Return the (x, y) coordinate for the center point of the cell that contains the specified text.  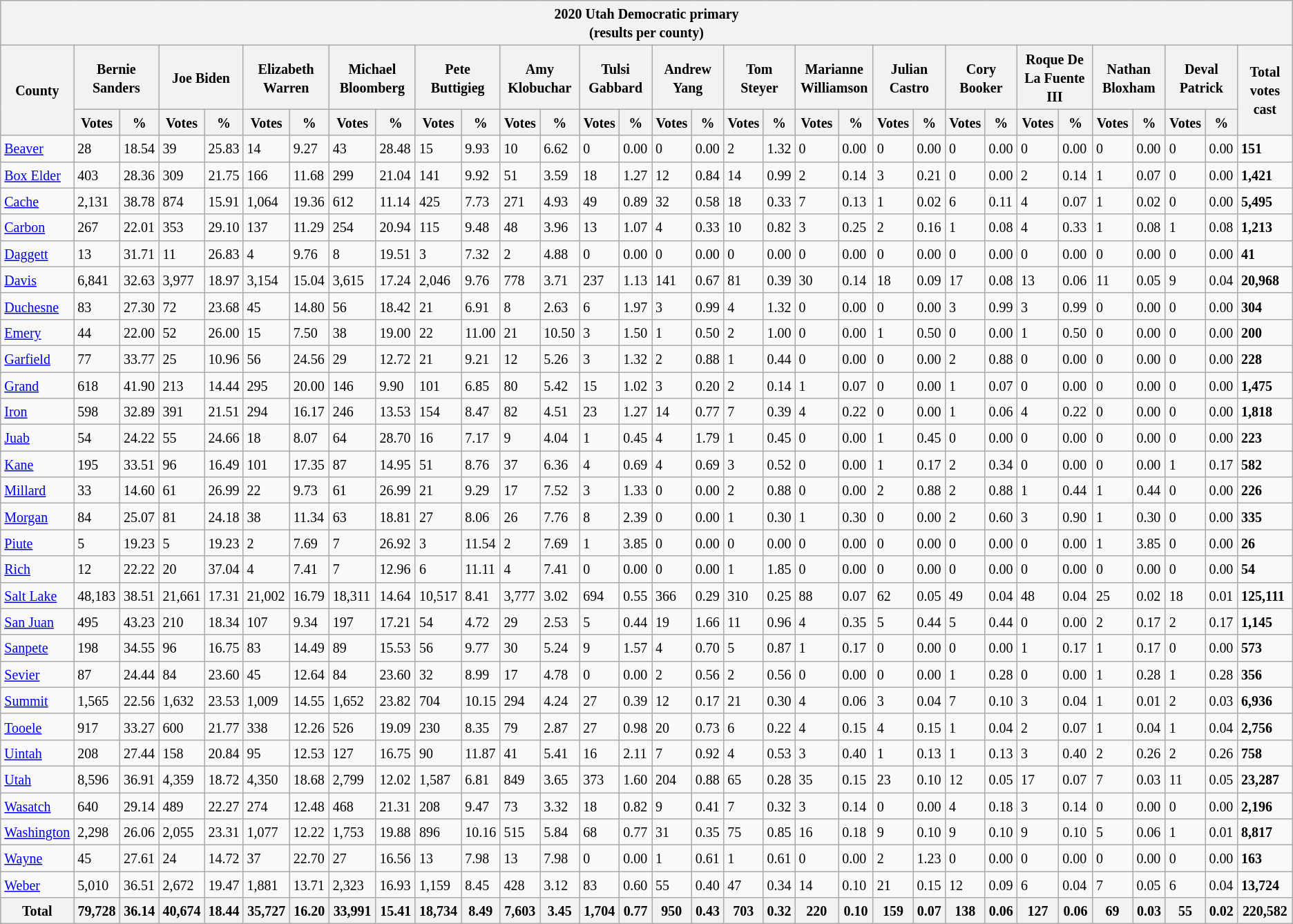
373 (600, 779)
Pete Buttigieg (457, 77)
Michael Bloomberg (372, 77)
299 (352, 175)
Iron (37, 412)
16.49 (224, 464)
15.53 (395, 648)
295 (267, 385)
3.96 (559, 227)
526 (352, 726)
Cory Booker (981, 77)
4.93 (559, 201)
8.35 (481, 726)
3.65 (559, 779)
0.16 (930, 227)
7.32 (481, 253)
37.04 (224, 569)
Utah (37, 779)
338 (267, 726)
25.83 (224, 148)
274 (267, 806)
0.53 (779, 753)
2.87 (559, 726)
4.72 (481, 622)
197 (352, 622)
35,727 (267, 911)
Marianne Williamson (834, 77)
18,311 (352, 595)
8.45 (481, 885)
9.90 (395, 385)
9.47 (481, 806)
0.85 (779, 832)
0.20 (707, 385)
36.91 (140, 779)
Grand (37, 385)
10.16 (481, 832)
Kane (37, 464)
Piute (37, 543)
1,587 (438, 779)
195 (97, 464)
22.01 (140, 227)
19.00 (395, 332)
5.42 (559, 385)
1,159 (438, 885)
1,881 (267, 885)
18.34 (224, 622)
14.80 (309, 306)
Uintah (37, 753)
24.56 (309, 358)
28 (97, 148)
223 (1265, 438)
27.30 (140, 306)
3.02 (559, 595)
Davis (37, 280)
4.88 (559, 253)
Juab (37, 438)
21.51 (224, 412)
14.64 (395, 595)
254 (352, 227)
11.54 (481, 543)
1.07 (635, 227)
3,977 (182, 280)
4,350 (267, 779)
1.57 (635, 648)
3.71 (559, 280)
19.51 (395, 253)
1,064 (267, 201)
0.21 (930, 175)
Emery (37, 332)
0.43 (707, 911)
8,817 (1265, 832)
115 (438, 227)
428 (520, 885)
18.81 (395, 517)
640 (97, 806)
20.00 (309, 385)
200 (1265, 332)
17.24 (395, 280)
391 (182, 412)
25.07 (140, 517)
9.92 (481, 175)
69 (1112, 911)
Morgan (37, 517)
8.07 (309, 438)
68 (600, 832)
11.68 (309, 175)
Wayne (37, 858)
310 (743, 595)
1.97 (635, 306)
7.76 (559, 517)
Sanpete (37, 648)
73 (520, 806)
2,323 (352, 885)
19.88 (395, 832)
16.56 (395, 858)
18.54 (140, 148)
29.10 (224, 227)
2,799 (352, 779)
33.77 (140, 358)
17.35 (309, 464)
0.96 (779, 622)
31.71 (140, 253)
159 (893, 911)
12.22 (309, 832)
16.17 (309, 412)
600 (182, 726)
2.63 (559, 306)
9.73 (309, 490)
33,991 (352, 911)
304 (1265, 306)
353 (182, 227)
6.81 (481, 779)
26.92 (395, 543)
163 (1265, 858)
22.00 (140, 332)
24.66 (224, 438)
896 (438, 832)
0.84 (707, 175)
6,841 (97, 280)
356 (1265, 674)
22.22 (140, 569)
335 (1265, 517)
3.45 (559, 911)
9.93 (481, 148)
36.51 (140, 885)
166 (267, 175)
4.04 (559, 438)
9.21 (481, 358)
14.72 (224, 858)
0.41 (707, 806)
2.53 (559, 622)
213 (182, 385)
489 (182, 806)
204 (672, 779)
63 (352, 517)
2.11 (635, 753)
24.22 (140, 438)
4,359 (182, 779)
107 (267, 622)
80 (520, 385)
Julian Castro (909, 77)
703 (743, 911)
19.09 (395, 726)
32.63 (140, 280)
0.92 (707, 753)
758 (1265, 753)
Tulsi Gabbard (616, 77)
1.02 (635, 385)
33 (97, 490)
0.87 (779, 648)
8.47 (481, 412)
0.55 (635, 595)
8.99 (481, 674)
1.33 (635, 490)
48,183 (97, 595)
23.82 (395, 700)
15.04 (309, 280)
5.26 (559, 358)
1,565 (97, 700)
5.24 (559, 648)
0.70 (707, 648)
65 (743, 779)
89 (352, 648)
11.29 (309, 227)
82 (520, 412)
14.60 (140, 490)
36.14 (140, 911)
1,818 (1265, 412)
11.00 (481, 332)
6.62 (559, 148)
198 (97, 648)
3,154 (267, 280)
28.36 (140, 175)
43 (352, 148)
72 (182, 306)
1,009 (267, 700)
26.00 (224, 332)
3,615 (352, 280)
3,777 (520, 595)
18.42 (395, 306)
23.31 (224, 832)
7,603 (520, 911)
4.78 (559, 674)
778 (520, 280)
88 (816, 595)
271 (520, 201)
1.66 (707, 622)
309 (182, 175)
366 (672, 595)
0.73 (707, 726)
874 (182, 201)
Rich (37, 569)
77 (97, 358)
31 (672, 832)
11.14 (395, 201)
17.31 (224, 595)
Elizabeth Warren (286, 77)
0.89 (635, 201)
79,728 (97, 911)
158 (182, 753)
267 (97, 227)
Salt Lake (37, 595)
33.27 (140, 726)
Garfield (37, 358)
21,661 (182, 595)
146 (352, 385)
8.41 (481, 595)
125,111 (1265, 595)
425 (438, 201)
8.49 (481, 911)
79 (520, 726)
598 (97, 412)
33.51 (140, 464)
75 (743, 832)
1.23 (930, 858)
52 (182, 332)
27.44 (140, 753)
230 (438, 726)
44 (97, 332)
468 (352, 806)
6.36 (559, 464)
26.06 (140, 832)
1.00 (779, 332)
0.29 (707, 595)
Carbon (37, 227)
0.90 (1076, 517)
10.96 (224, 358)
Bernie Sanders (116, 77)
12.53 (309, 753)
13,724 (1265, 885)
11.87 (481, 753)
1,077 (267, 832)
Total (37, 911)
62 (893, 595)
8,596 (97, 779)
39 (182, 148)
4.51 (559, 412)
Wasatch (37, 806)
220 (816, 911)
573 (1265, 648)
Weber (37, 885)
21.75 (224, 175)
8.76 (481, 464)
14.55 (309, 700)
10.50 (559, 332)
1,632 (182, 700)
1.60 (635, 779)
7.52 (559, 490)
21,002 (267, 595)
0.11 (1001, 201)
64 (352, 438)
18.72 (224, 779)
2,672 (182, 885)
34.55 (140, 648)
5.84 (559, 832)
12.26 (309, 726)
Sevier (37, 674)
22.70 (309, 858)
1.50 (635, 332)
18.44 (224, 911)
228 (1265, 358)
1.13 (635, 280)
28.48 (395, 148)
694 (600, 595)
403 (97, 175)
San Juan (37, 622)
16.93 (395, 885)
Cache (37, 201)
1.85 (779, 569)
26.83 (224, 253)
41.90 (140, 385)
618 (97, 385)
Washington (37, 832)
210 (182, 622)
Beaver (37, 148)
16.79 (309, 595)
1,652 (352, 700)
Daggett (37, 253)
County (37, 90)
1,145 (1265, 622)
0.58 (707, 201)
10.15 (481, 700)
18,734 (438, 911)
4.24 (559, 700)
Millard (37, 490)
7.17 (481, 438)
2,055 (182, 832)
950 (672, 911)
237 (600, 280)
2020 Utah Democratic primary(results per county) (646, 23)
Tooele (37, 726)
10,517 (438, 595)
22.56 (140, 700)
Roque De La Fuente III (1054, 77)
7.73 (481, 201)
43.23 (140, 622)
35 (816, 779)
38.78 (140, 201)
137 (267, 227)
14.49 (309, 648)
220,582 (1265, 911)
9.48 (481, 227)
2,756 (1265, 726)
3.59 (559, 175)
154 (438, 412)
24 (182, 858)
28.70 (395, 438)
21.77 (224, 726)
40,674 (182, 911)
9.29 (481, 490)
226 (1265, 490)
12.72 (395, 358)
2,196 (1265, 806)
20.94 (395, 227)
Tom Steyer (760, 77)
32.89 (140, 412)
704 (438, 700)
23.53 (224, 700)
849 (520, 779)
16.20 (309, 911)
2,298 (97, 832)
27.61 (140, 858)
14.44 (224, 385)
24.18 (224, 517)
0.52 (779, 464)
12.02 (395, 779)
22.27 (224, 806)
495 (97, 622)
11.11 (481, 569)
47 (743, 885)
6.91 (481, 306)
90 (438, 753)
Joe Biden (201, 77)
19 (672, 622)
515 (520, 832)
1,475 (1265, 385)
15.41 (395, 911)
15.91 (224, 201)
24.44 (140, 674)
38.51 (140, 595)
612 (352, 201)
Andrew Yang (688, 77)
5.41 (559, 753)
Duchesne (37, 306)
5,495 (1265, 201)
1,753 (352, 832)
6,936 (1265, 700)
151 (1265, 148)
2,046 (438, 280)
23,287 (1265, 779)
582 (1265, 464)
Box Elder (37, 175)
23.68 (224, 306)
Total votes cast (1265, 90)
2,131 (97, 201)
20.84 (224, 753)
3.32 (559, 806)
1,421 (1265, 175)
9.27 (309, 148)
13.53 (395, 412)
3.12 (559, 885)
0.98 (635, 726)
Summit (37, 700)
5,010 (97, 885)
12.48 (309, 806)
Deval Patrick (1201, 77)
2.39 (635, 517)
14.95 (395, 464)
917 (97, 726)
246 (352, 412)
12.64 (309, 674)
7.50 (309, 332)
19.36 (309, 201)
8.06 (481, 517)
9.77 (481, 648)
21.31 (395, 806)
1,213 (1265, 227)
9.34 (309, 622)
Nathan Bloxham (1129, 77)
19.47 (224, 885)
138 (964, 911)
21.04 (395, 175)
6.85 (481, 385)
17.21 (395, 622)
0.67 (707, 280)
29.14 (140, 806)
11.34 (309, 517)
12.96 (395, 569)
13.71 (309, 885)
1.79 (707, 438)
18.97 (224, 280)
95 (267, 753)
Amy Klobuchar (540, 77)
1,704 (600, 911)
18.68 (309, 779)
20,968 (1265, 280)
